For the text-containing cell, return its midpoint in [X, Y] coordinate format. 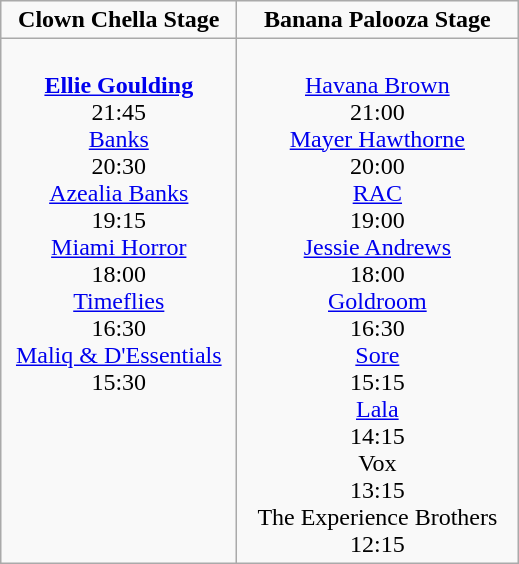
Banana Palooza Stage [378, 20]
Havana Brown21:00Mayer Hawthorne 20:00RAC 19:00Jessie Andrews18:00Goldroom 16:30Sore15:15Lala14:15Vox13:15The Experience Brothers12:15 [378, 301]
Ellie Goulding21:45Banks20:30Azealia Banks19:15Miami Horror18:00Timeflies16:30Maliq & D'Essentials15:30 [119, 301]
Clown Chella Stage [119, 20]
